Identify which cell holds the provided text, then report its [x, y] central coordinate. 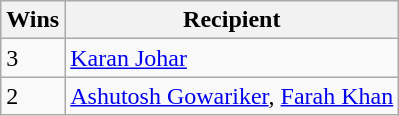
2 [33, 96]
Wins [33, 20]
Ashutosh Gowariker, Farah Khan [232, 96]
Karan Johar [232, 58]
Recipient [232, 20]
3 [33, 58]
